Return the (x, y) coordinate for the center point of the cell that contains the specified text.  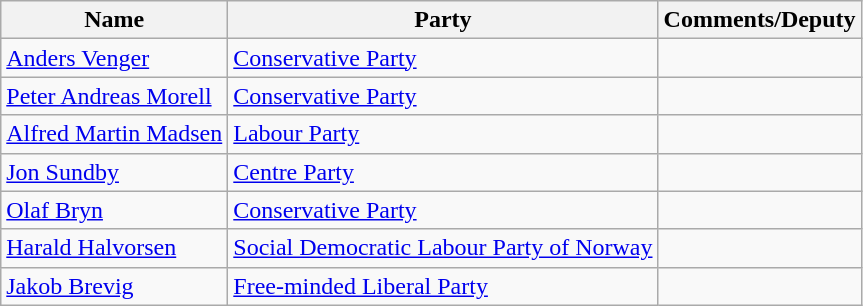
Social Democratic Labour Party of Norway (443, 248)
Olaf Bryn (114, 210)
Labour Party (443, 134)
Comments/Deputy (760, 20)
Alfred Martin Madsen (114, 134)
Centre Party (443, 172)
Jon Sundby (114, 172)
Anders Venger (114, 58)
Free-minded Liberal Party (443, 286)
Peter Andreas Morell (114, 96)
Party (443, 20)
Harald Halvorsen (114, 248)
Name (114, 20)
Jakob Brevig (114, 286)
